Pinpoint the cell where the given text exists, returning its (x, y) midpoint coordinate. 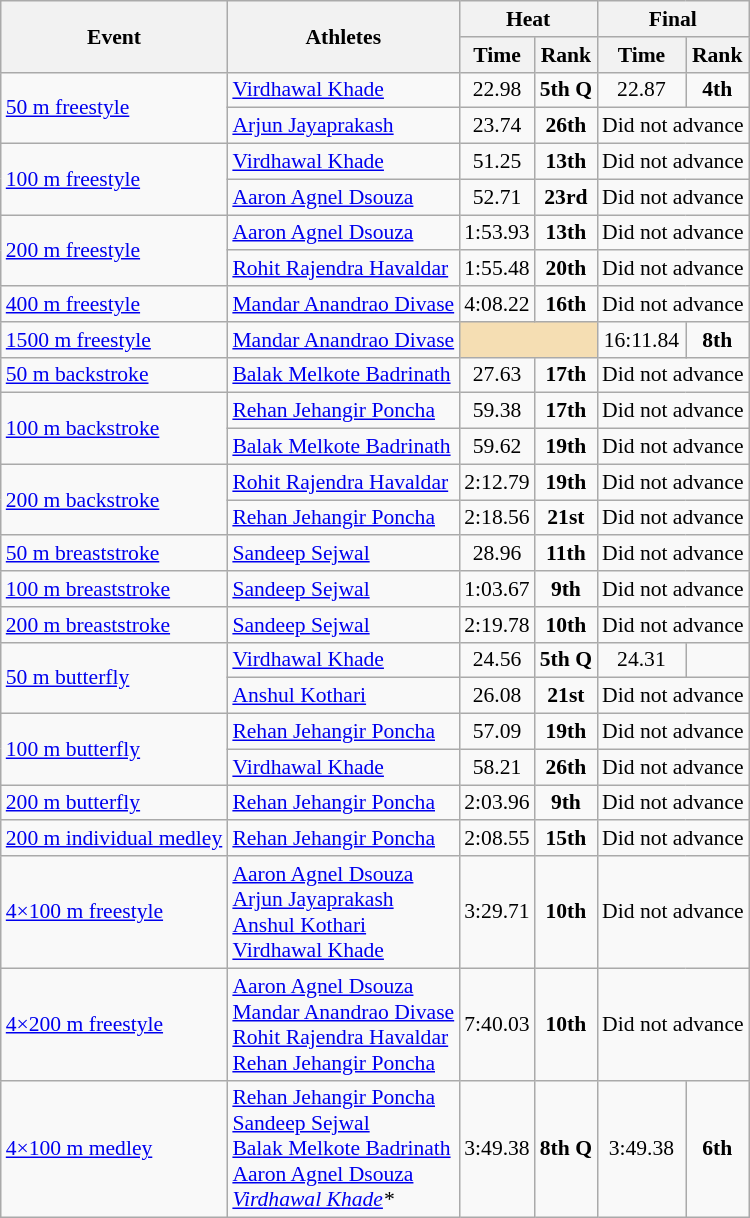
50 m butterfly (114, 678)
52.71 (496, 197)
Aaron Agnel DsouzaMandar Anandrao DivaseRohit Rajendra HavaldarRehan Jehangir Poncha (343, 1024)
Anshul Kothari (343, 696)
59.38 (496, 411)
2:12.79 (496, 482)
6th (718, 1149)
58.21 (496, 767)
1500 m freestyle (114, 340)
200 m freestyle (114, 250)
26.08 (496, 696)
22.98 (496, 90)
22.87 (642, 90)
1:03.67 (496, 589)
16th (566, 304)
23.74 (496, 126)
16:11.84 (642, 340)
28.96 (496, 554)
4th (718, 90)
200 m backstroke (114, 500)
24.56 (496, 660)
24.31 (642, 660)
100 m breaststroke (114, 589)
20th (566, 269)
Arjun Jayaprakash (343, 126)
50 m backstroke (114, 375)
8th (718, 340)
Event (114, 36)
27.63 (496, 375)
4×200 m freestyle (114, 1024)
400 m freestyle (114, 304)
4×100 m medley (114, 1149)
1:55.48 (496, 269)
59.62 (496, 447)
100 m butterfly (114, 750)
100 m freestyle (114, 180)
1:53.93 (496, 233)
50 m freestyle (114, 108)
23rd (566, 197)
100 m backstroke (114, 428)
Rehan Jehangir PonchaSandeep SejwalBalak Melkote BadrinathAaron Agnel DsouzaVirdhawal Khade* (343, 1149)
2:08.55 (496, 839)
7:40.03 (496, 1024)
Heat (528, 19)
4:08.22 (496, 304)
11th (566, 554)
200 m individual medley (114, 839)
Final (673, 19)
50 m breaststroke (114, 554)
51.25 (496, 162)
Athletes (343, 36)
15th (566, 839)
Aaron Agnel DsouzaArjun JayaprakashAnshul KothariVirdhawal Khade (343, 912)
2:19.78 (496, 625)
2:18.56 (496, 518)
200 m butterfly (114, 803)
200 m breaststroke (114, 625)
2:03.96 (496, 803)
4×100 m freestyle (114, 912)
8th Q (566, 1149)
57.09 (496, 732)
3:29.71 (496, 912)
